For the text-containing cell, return its midpoint in (x, y) coordinate format. 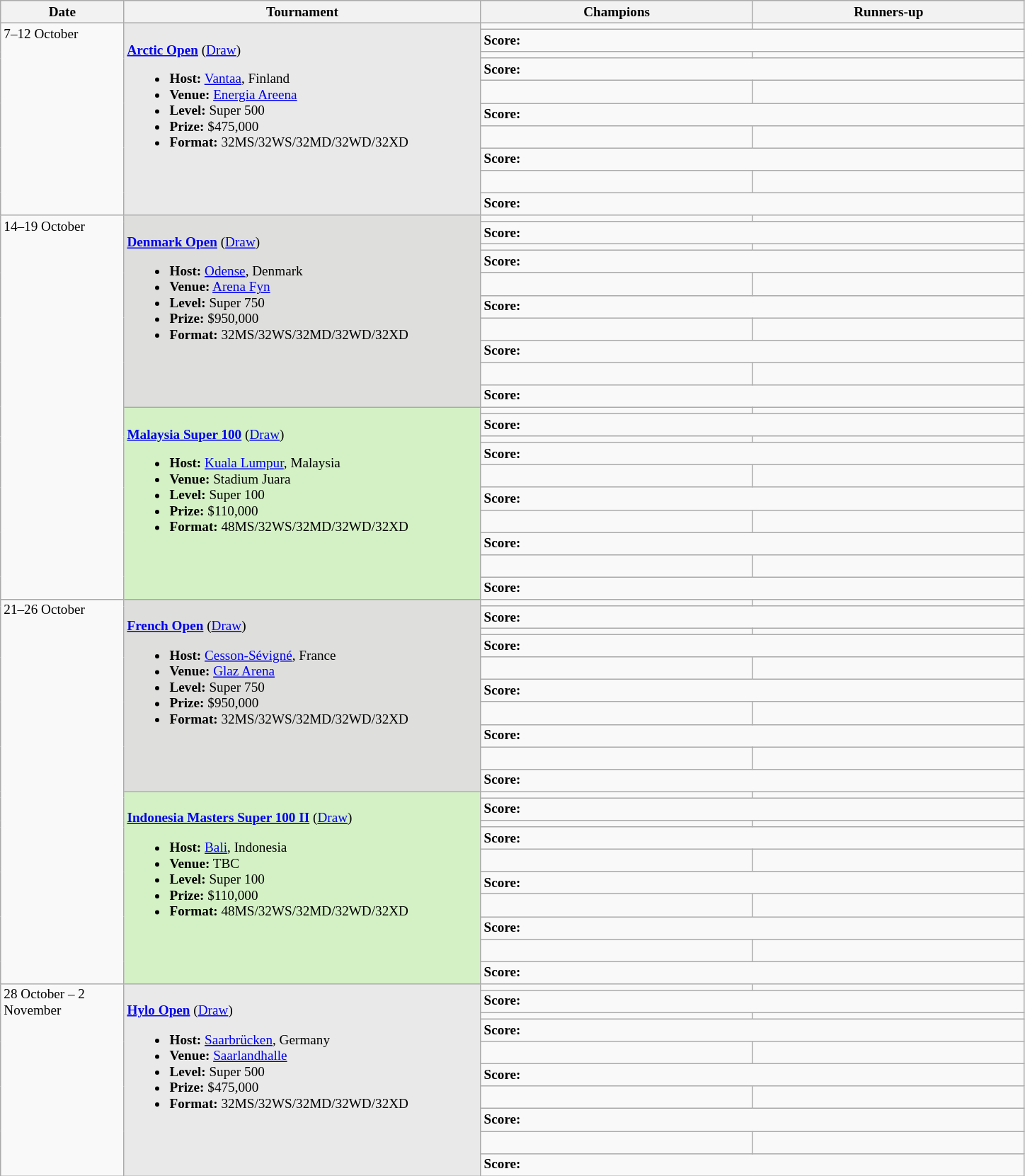
Tournament (302, 12)
Champions (617, 12)
French Open (Draw)Host: Cesson-Sévigné, FranceVenue: Glaz ArenaLevel: Super 750Prize: $950,000Format: 32MS/32WS/32MD/32WD/32XD (302, 695)
Arctic Open (Draw)Host: Vantaa, FinlandVenue: Energia AreenaLevel: Super 500Prize: $475,000Format: 32MS/32WS/32MD/32WD/32XD (302, 119)
Hylo Open (Draw)Host: Saarbrücken, GermanyVenue: SaarlandhalleLevel: Super 500Prize: $475,000Format: 32MS/32WS/32MD/32WD/32XD (302, 1079)
7–12 October (62, 119)
Denmark Open (Draw)Host: Odense, DenmarkVenue: Arena FynLevel: Super 750Prize: $950,000Format: 32MS/32WS/32MD/32WD/32XD (302, 312)
Malaysia Super 100 (Draw)Host: Kuala Lumpur, MalaysiaVenue: Stadium JuaraLevel: Super 100Prize: $110,000Format: 48MS/32WS/32MD/32WD/32XD (302, 503)
14–19 October (62, 408)
28 October – 2 November (62, 1079)
Indonesia Masters Super 100 II (Draw)Host: Bali, IndonesiaVenue: TBCLevel: Super 100Prize: $110,000Format: 48MS/32WS/32MD/32WD/32XD (302, 888)
Date (62, 12)
21–26 October (62, 792)
Runners-up (888, 12)
